For the text-containing cell, return its midpoint in [X, Y] coordinate format. 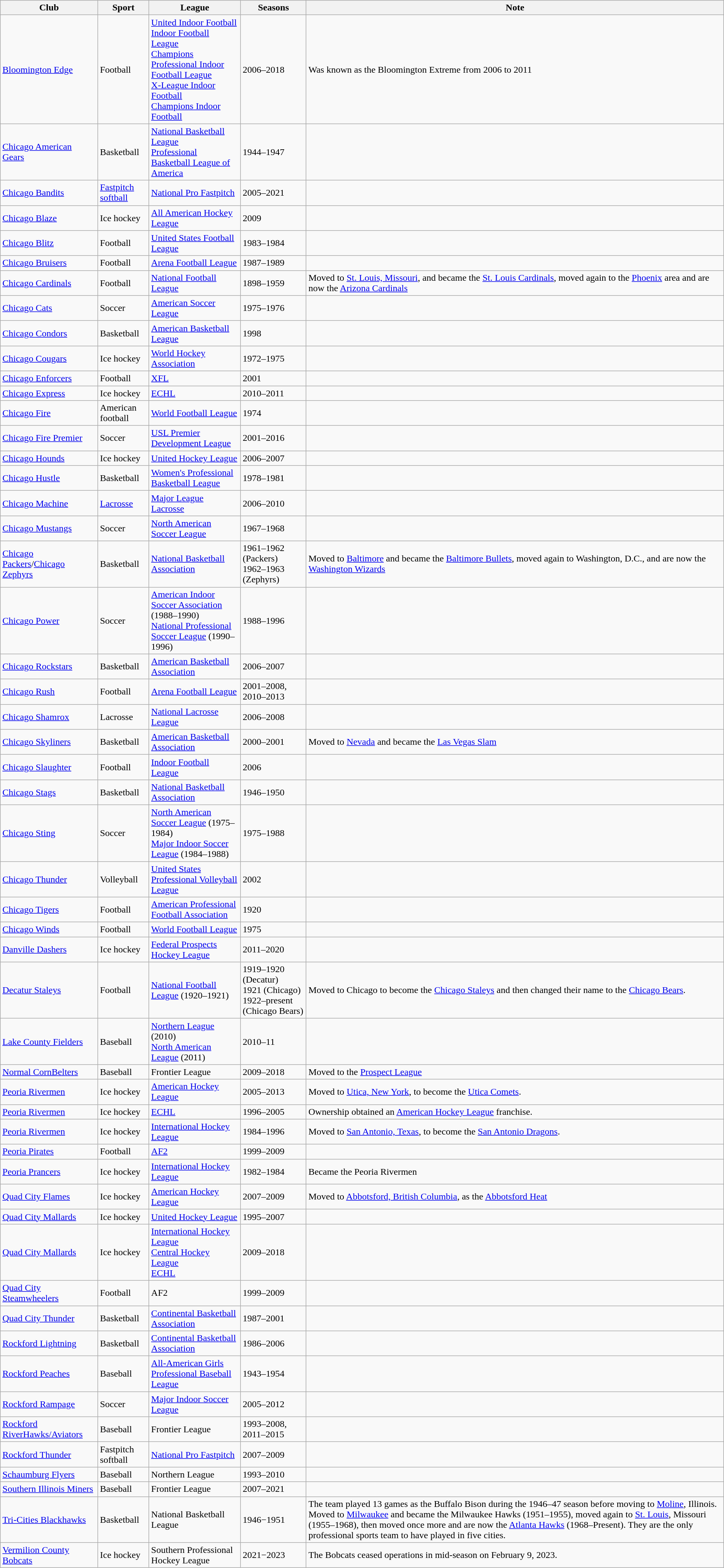
North American Soccer League (1975–1984) Major Indoor Soccer League (1984–1988) [195, 833]
American Indoor Soccer Association (1988–1990) National Professional Soccer League (1990–1996) [195, 620]
2000–2001 [273, 742]
1975–1976 [273, 308]
2005–2012 [273, 1404]
Chicago Bruisers [49, 263]
National Football League [195, 283]
2006–2010 [273, 503]
Chicago Condors [49, 333]
Chicago Thunder [49, 879]
1995–2007 [273, 1217]
Quad City Steamwheelers [49, 1293]
All American Hockey League [195, 218]
Federal Prospects Hockey League [195, 950]
Rockford Lightning [49, 1343]
Seasons [273, 8]
1975 [273, 930]
2006–2008 [273, 717]
Danville Dashers [49, 950]
Chicago Stags [49, 792]
USL Premier Development League [195, 438]
Indoor Football League [195, 767]
Chicago Bandits [49, 193]
2009 [273, 218]
1946–1950 [273, 792]
Moved to Chicago to become the Chicago Staleys and then changed their name to the Chicago Bears. [515, 990]
1993–2008, 2011–2015 [273, 1429]
National Football League (1920–1921) [195, 990]
1986–2006 [273, 1343]
Volleyball [123, 879]
Chicago Machine [49, 503]
Southern Professional Hockey League [195, 1555]
2006 [273, 767]
Sport [123, 8]
1898–1959 [273, 283]
2006–2018 [273, 70]
1987–2001 [273, 1318]
Chicago Power [49, 620]
1920 [273, 909]
Schaumburg Flyers [49, 1474]
Peoria Prancers [49, 1172]
Chicago Rush [49, 691]
Moved to Nevada and became the Las Vegas Slam [515, 742]
2002 [273, 879]
1984–1996 [273, 1131]
Southern Illinois Miners [49, 1489]
International Hockey LeagueCentral Hockey LeagueECHL [195, 1252]
2007–2021 [273, 1489]
American Basketball League [195, 333]
National Basketball League [195, 1520]
1996–2005 [273, 1112]
1974 [273, 413]
1982–1984 [273, 1172]
Major League Lacrosse [195, 503]
Club [49, 8]
Northern League (2010)North American League (2011) [195, 1042]
Became the Peoria Rivermen [515, 1172]
1919–1920 (Decatur) 1921 (Chicago) 1922–present (Chicago Bears) [273, 990]
Decatur Staleys [49, 990]
Rockford Rampage [49, 1404]
Chicago Winds [49, 930]
American football [123, 413]
Bloomington Edge [49, 70]
World Hockey Association [195, 358]
Chicago Shamrox [49, 717]
National Lacrosse League [195, 717]
Chicago Sting [49, 833]
Chicago Hustle [49, 478]
1943–1954 [273, 1374]
2001–2008, 2010–2013 [273, 691]
1975–1988 [273, 833]
Was known as the Bloomington Extreme from 2006 to 2011 [515, 70]
Chicago Blaze [49, 218]
Rockford Peaches [49, 1374]
American Soccer League [195, 308]
1946−1951 [273, 1520]
1972–1975 [273, 358]
2010–11 [273, 1042]
Moved to the Prospect League [515, 1072]
All-American Girls Professional Baseball League [195, 1374]
Chicago Cougars [49, 358]
Moved to Utica, New York, to become the Utica Comets. [515, 1092]
Chicago Enforcers [49, 378]
Tri-Cities Blackhawks [49, 1520]
United States Professional Volleyball League [195, 879]
American Professional Football Association [195, 909]
2001–2016 [273, 438]
Northern League [195, 1474]
Peoria Pirates [49, 1152]
Moved to Baltimore and became the Baltimore Bullets, moved again to Washington, D.C., and are now the Washington Wizards [515, 564]
2005–2021 [273, 193]
1987–1989 [273, 263]
2001 [273, 378]
2010–2011 [273, 393]
Chicago Express [49, 393]
United States Football League [195, 243]
League [195, 8]
1978–1981 [273, 478]
Chicago Tigers [49, 909]
Chicago Slaughter [49, 767]
Chicago Blitz [49, 243]
Chicago Fire Premier [49, 438]
Rockford RiverHawks/Aviators [49, 1429]
Chicago Cats [49, 308]
Chicago Packers/Chicago Zephyrs [49, 564]
Major Indoor Soccer League [195, 1404]
1967–1968 [273, 528]
1988–1996 [273, 620]
1944–1947 [273, 152]
Quad City Thunder [49, 1318]
2021−2023 [273, 1555]
1983–1984 [273, 243]
National Basketball LeagueProfessional Basketball League of America [195, 152]
Moved to Abbotsford, British Columbia, as the Abbotsford Heat [515, 1196]
Rockford Thunder [49, 1455]
The Bobcats ceased operations in mid-season on February 9, 2023. [515, 1555]
Moved to St. Louis, Missouri, and became the St. Louis Cardinals, moved again to the Phoenix area and are now the Arizona Cardinals [515, 283]
Note [515, 8]
Chicago Fire [49, 413]
Chicago Rockstars [49, 667]
Chicago American Gears [49, 152]
1993–2010 [273, 1474]
Vermilion County Bobcats [49, 1555]
Ownership obtained an American Hockey League franchise. [515, 1112]
Chicago Skyliners [49, 742]
XFL [195, 378]
Chicago Cardinals [49, 283]
Quad City Flames [49, 1196]
United Indoor FootballIndoor Football LeagueChampions Professional Indoor Football LeagueX-League Indoor FootballChampions Indoor Football [195, 70]
2011–2020 [273, 950]
Moved to San Antonio, Texas, to become the San Antonio Dragons. [515, 1131]
Normal CornBelters [49, 1072]
Lake County Fielders [49, 1042]
1961–1962 (Packers) 1962–1963 (Zephyrs) [273, 564]
Women's Professional Basketball League [195, 478]
North American Soccer League [195, 528]
Chicago Hounds [49, 458]
Chicago Mustangs [49, 528]
1998 [273, 333]
2005–2013 [273, 1092]
